Return [X, Y] of the center of cell containing provided text 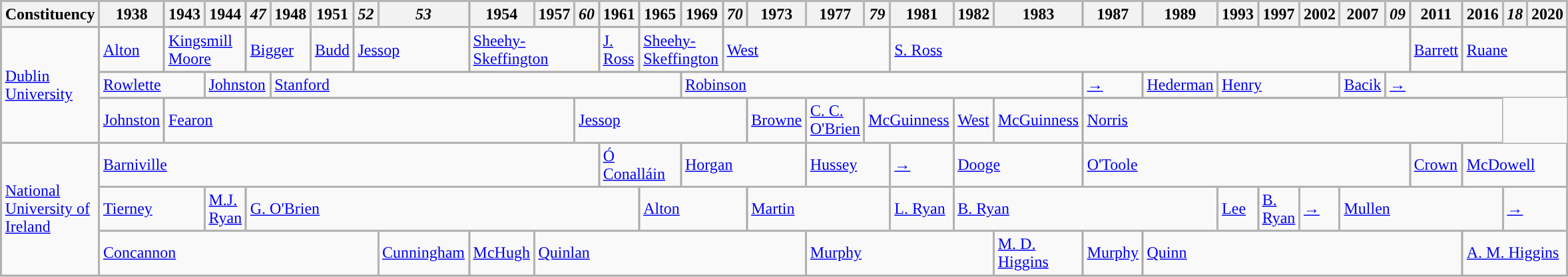
1973 [776, 15]
70 [735, 15]
1983 [1038, 15]
1977 [835, 15]
Bacik [1362, 85]
1981 [921, 15]
53 [423, 15]
Norris [1293, 120]
1938 [132, 15]
09 [1398, 15]
Martin [819, 209]
Horgan [744, 165]
1969 [702, 15]
47 [258, 15]
1989 [1180, 15]
McDowell [1515, 165]
Rowlette [152, 85]
1957 [554, 15]
S. Ross [1150, 49]
Cunningham [423, 253]
1948 [290, 15]
Fearon [370, 120]
M. D. Higgins [1038, 253]
Lee [1238, 209]
1944 [225, 15]
Browne [776, 120]
Henry [1278, 85]
2016 [1482, 15]
L. Ryan [921, 209]
Concannon [238, 253]
Crown [1436, 165]
J. Ross [619, 49]
Quinlan [670, 253]
G. O'Brien [442, 209]
1954 [501, 15]
McHugh [501, 253]
Quinn [1302, 253]
1961 [619, 15]
Hederman [1180, 85]
Budd [333, 49]
Dublin University [51, 85]
18 [1515, 15]
2007 [1362, 15]
Bigger [278, 49]
1993 [1238, 15]
1987 [1113, 15]
Tierney [152, 209]
2011 [1436, 15]
2002 [1320, 15]
Stanford [475, 85]
O'Toole [1246, 165]
Kingsmill Moore [205, 49]
1982 [973, 15]
Dooge [1018, 165]
52 [366, 15]
Barniville [349, 165]
Ruane [1515, 49]
National University of Ireland [51, 209]
Barrett [1436, 49]
1943 [185, 15]
60 [587, 15]
Constituency [51, 15]
Mullen [1421, 209]
A. M. Higgins [1515, 253]
Hussey [848, 165]
79 [878, 15]
M.J. Ryan [225, 209]
1997 [1278, 15]
C. C. O'Brien [835, 120]
2020 [1547, 15]
Robinson [882, 85]
1951 [333, 15]
1965 [660, 15]
Ó Conalláin [639, 165]
